Return [X, Y] of the center of cell containing provided text 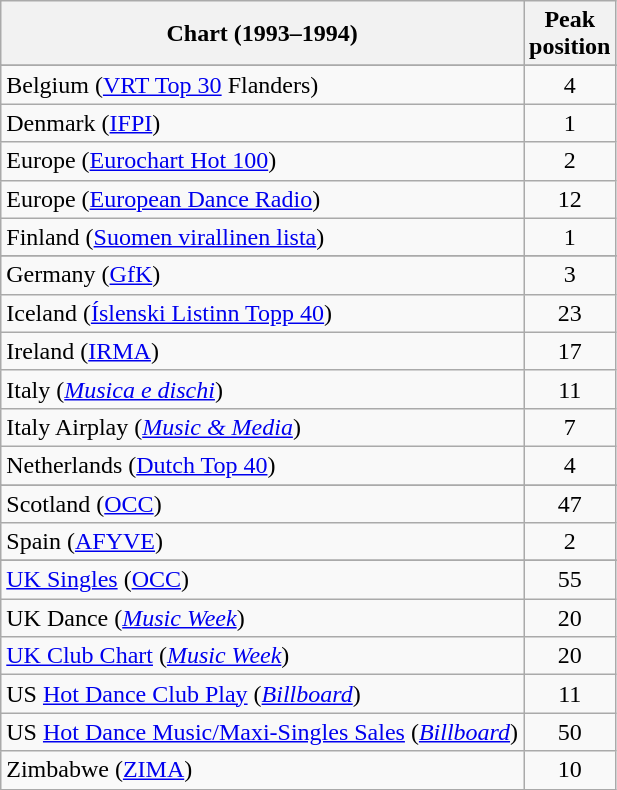
Denmark (IFPI) [262, 123]
Italy Airplay (Music & Media) [262, 427]
US Hot Dance Club Play (Billboard) [262, 694]
Germany (GfK) [262, 275]
Zimbabwe (ZIMA) [262, 770]
55 [570, 580]
Finland (Suomen virallinen lista) [262, 237]
Scotland (OCC) [262, 503]
Iceland (Íslenski Listinn Topp 40) [262, 313]
50 [570, 732]
12 [570, 199]
10 [570, 770]
Europe (European Dance Radio) [262, 199]
Italy (Musica e dischi) [262, 389]
23 [570, 313]
7 [570, 427]
Ireland (IRMA) [262, 351]
Europe (Eurochart Hot 100) [262, 161]
US Hot Dance Music/Maxi-Singles Sales (Billboard) [262, 732]
3 [570, 275]
UK Dance (Music Week) [262, 618]
Belgium (VRT Top 30 Flanders) [262, 85]
Chart (1993–1994) [262, 34]
UK Singles (OCC) [262, 580]
Netherlands (Dutch Top 40) [262, 465]
47 [570, 503]
17 [570, 351]
Peakposition [570, 34]
Spain (AFYVE) [262, 542]
UK Club Chart (Music Week) [262, 656]
